Return the [X, Y] coordinate for the center point of the cell that contains the specified text.  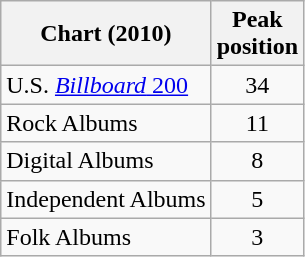
Chart (2010) [106, 34]
3 [257, 237]
Independent Albums [106, 199]
8 [257, 161]
Rock Albums [106, 123]
34 [257, 85]
Digital Albums [106, 161]
Folk Albums [106, 237]
5 [257, 199]
11 [257, 123]
Peakposition [257, 34]
U.S. Billboard 200 [106, 85]
